Capture the cell that displays the provided text and extract its (X, Y) central coordinate. 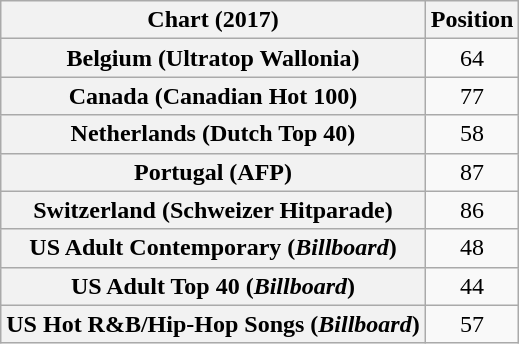
US Hot R&B/Hip-Hop Songs (Billboard) (213, 324)
57 (472, 324)
87 (472, 172)
Chart (2017) (213, 20)
44 (472, 286)
64 (472, 58)
Belgium (Ultratop Wallonia) (213, 58)
58 (472, 134)
86 (472, 210)
48 (472, 248)
Netherlands (Dutch Top 40) (213, 134)
Canada (Canadian Hot 100) (213, 96)
US Adult Top 40 (Billboard) (213, 286)
Switzerland (Schweizer Hitparade) (213, 210)
Position (472, 20)
Portugal (AFP) (213, 172)
US Adult Contemporary (Billboard) (213, 248)
77 (472, 96)
